Find where the given text appears and provide that cell's center as [x, y] coordinate. 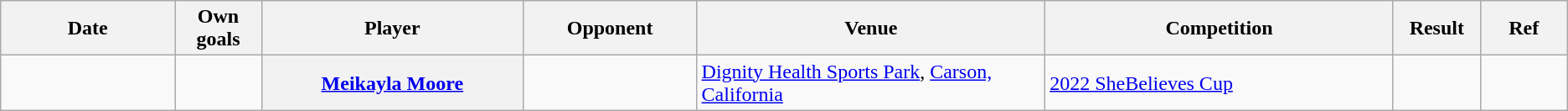
Ref [1524, 29]
Result [1436, 29]
Date [88, 29]
Competition [1220, 29]
Meikayla Moore [392, 82]
Own goals [219, 29]
Player [392, 29]
Venue [871, 29]
2022 SheBelieves Cup [1220, 82]
Opponent [610, 29]
Dignity Health Sports Park, Carson, California [871, 82]
